Extract the [X, Y] coordinate from the center of the cell holding the provided text.  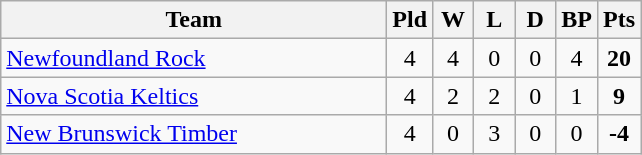
New Brunswick Timber [194, 134]
1 [577, 96]
D [536, 20]
W [454, 20]
L [494, 20]
9 [618, 96]
-4 [618, 134]
20 [618, 58]
Nova Scotia Keltics [194, 96]
Pld [410, 20]
3 [494, 134]
BP [577, 20]
Team [194, 20]
Newfoundland Rock [194, 58]
Pts [618, 20]
